Output the [x, y] coordinate of the center of the cell containing the given text.  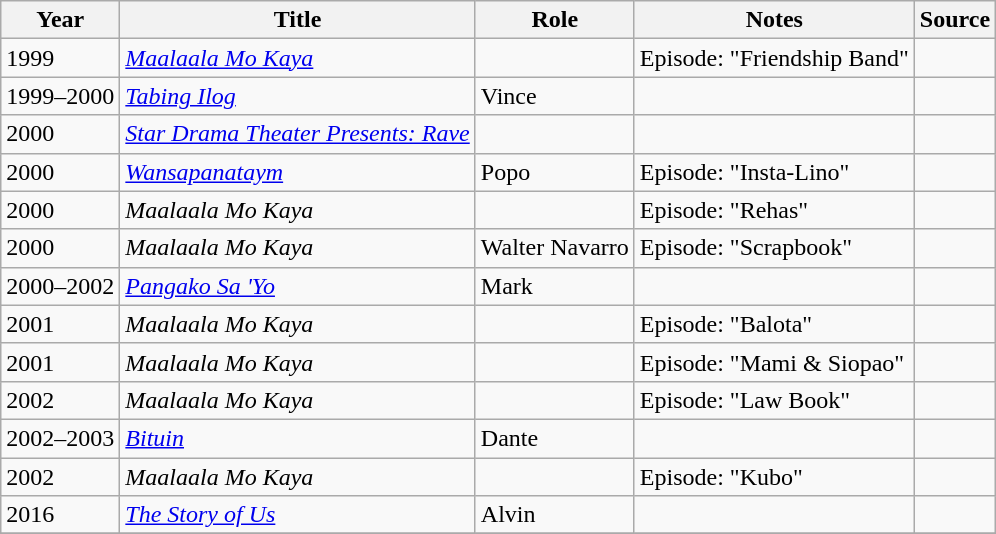
Star Drama Theater Presents: Rave [298, 134]
Episode: "Balota" [774, 324]
Episode: "Mami & Siopao" [774, 362]
Vince [554, 96]
Pangako Sa 'Yo [298, 286]
Wansapanataym [298, 172]
Episode: "Rehas" [774, 210]
Role [554, 20]
Alvin [554, 515]
Notes [774, 20]
1999 [60, 58]
Episode: "Kubo" [774, 477]
2016 [60, 515]
Dante [554, 438]
Popo [554, 172]
Walter Navarro [554, 248]
Year [60, 20]
Episode: "Friendship Band" [774, 58]
Tabing Ilog [298, 96]
2000–2002 [60, 286]
2002–2003 [60, 438]
Episode: "Law Book" [774, 400]
Source [954, 20]
Mark [554, 286]
Episode: "Scrapbook" [774, 248]
Episode: "Insta-Lino" [774, 172]
Title [298, 20]
Bituin [298, 438]
1999–2000 [60, 96]
The Story of Us [298, 515]
